For the text-containing cell, return its midpoint in (x, y) coordinate format. 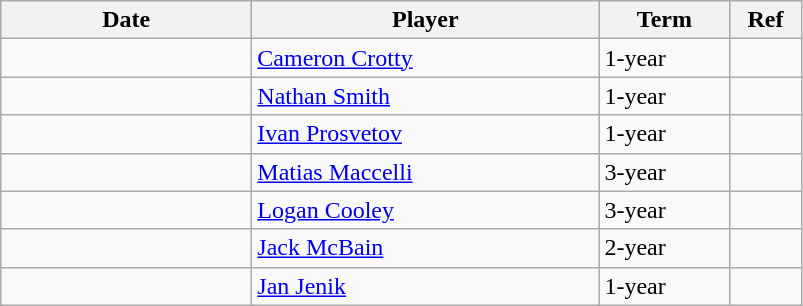
Matias Maccelli (426, 172)
Player (426, 20)
Nathan Smith (426, 96)
Term (664, 20)
Logan Cooley (426, 210)
Jan Jenik (426, 286)
Date (126, 20)
Cameron Crotty (426, 58)
Ref (766, 20)
Jack McBain (426, 248)
Ivan Prosvetov (426, 134)
2-year (664, 248)
